Detect which cell encompasses the target text, then output its (X, Y) center coordinate. 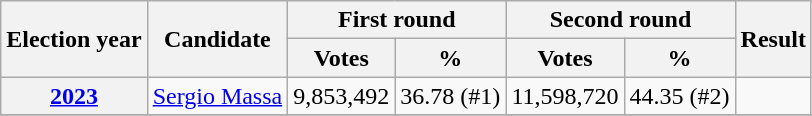
Election year (74, 39)
Result (773, 39)
11,598,720 (565, 96)
Second round (620, 20)
First round (397, 20)
36.78 (#1) (450, 96)
44.35 (#2) (680, 96)
Sergio Massa (218, 96)
2023 (74, 96)
9,853,492 (342, 96)
Candidate (218, 39)
